Extract the (X, Y) coordinate from the center of the cell holding the provided text.  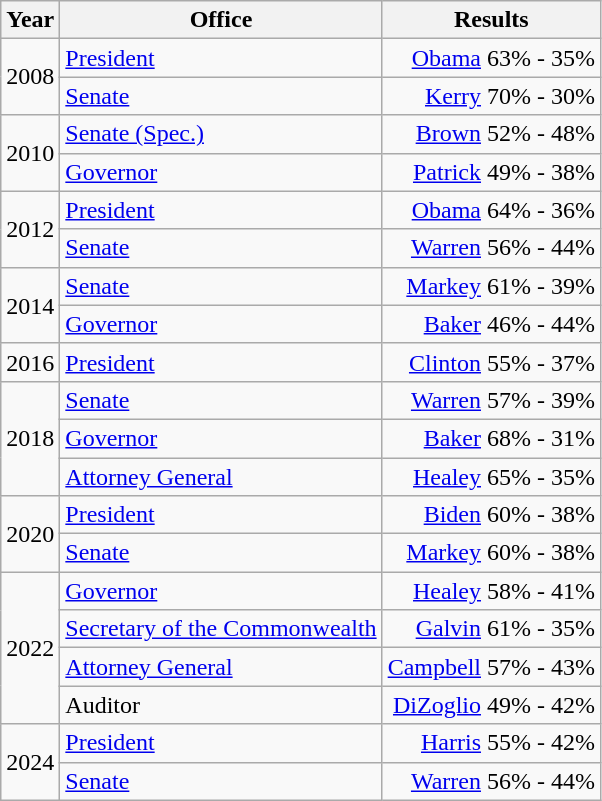
Brown 52% - 48% (491, 134)
Markey 61% - 39% (491, 286)
2008 (30, 77)
Kerry 70% - 30% (491, 96)
Biden 60% - 38% (491, 515)
Obama 63% - 35% (491, 58)
Healey 65% - 35% (491, 477)
Harris 55% - 42% (491, 743)
2010 (30, 153)
Senate (Spec.) (221, 134)
Healey 58% - 41% (491, 591)
Baker 68% - 31% (491, 438)
Campbell 57% - 43% (491, 667)
2022 (30, 648)
Warren 57% - 39% (491, 400)
Patrick 49% - 38% (491, 172)
Baker 46% - 44% (491, 324)
Office (221, 20)
2020 (30, 534)
Results (491, 20)
2016 (30, 362)
2012 (30, 229)
2024 (30, 762)
Auditor (221, 705)
2014 (30, 305)
DiZoglio 49% - 42% (491, 705)
Clinton 55% - 37% (491, 362)
Markey 60% - 38% (491, 553)
Galvin 61% - 35% (491, 629)
Obama 64% - 36% (491, 210)
Year (30, 20)
2018 (30, 438)
Secretary of the Commonwealth (221, 629)
